Identify which cell holds the provided text, then report its (X, Y) central coordinate. 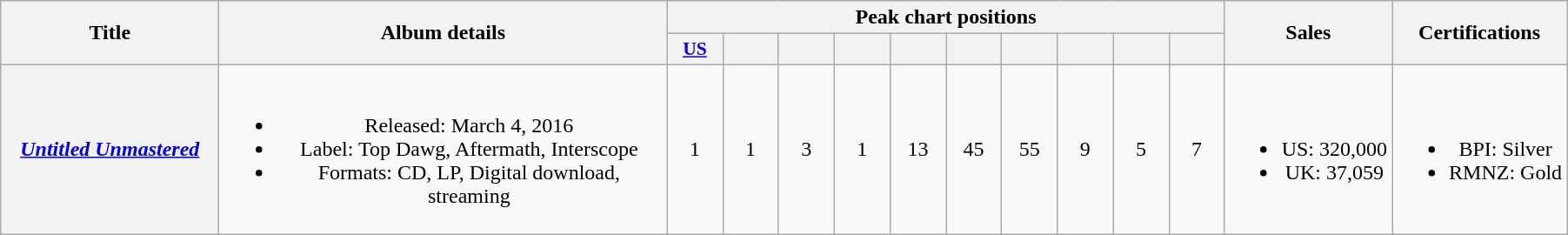
Certifications (1480, 33)
9 (1085, 149)
13 (917, 149)
Peak chart positions (946, 17)
7 (1197, 149)
45 (974, 149)
Title (110, 33)
BPI: SilverRMNZ: Gold (1480, 149)
US (695, 50)
Untitled Unmastered (110, 149)
3 (806, 149)
5 (1141, 149)
Album details (444, 33)
US: 320,000UK: 37,059 (1308, 149)
55 (1030, 149)
Sales (1308, 33)
Released: March 4, 2016Label: Top Dawg, Aftermath, InterscopeFormats: CD, LP, Digital download, streaming (444, 149)
